Search for the cell housing the specified text and yield its [x, y] center coordinate. 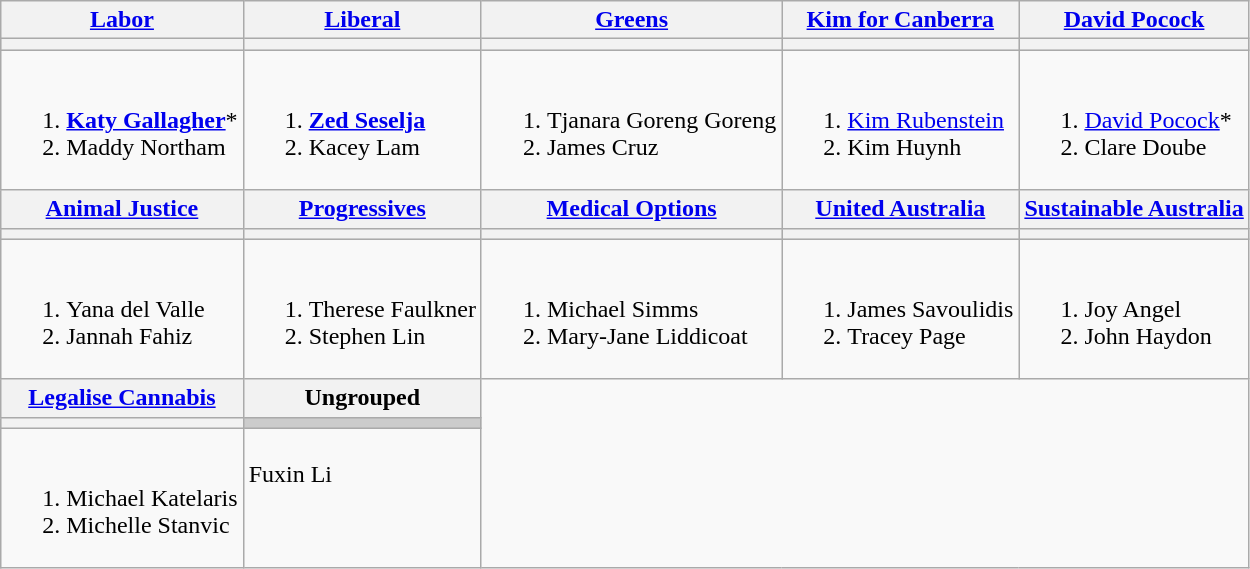
Michael SimmsMary-Jane Liddicoat [631, 309]
Animal Justice [122, 209]
Zed SeseljaKacey Lam [362, 120]
Sustainable Australia [1134, 209]
Kim RubensteinKim Huynh [900, 120]
Liberal [362, 20]
Joy AngelJohn Haydon [1134, 309]
Ungrouped [362, 398]
United Australia [900, 209]
Tjanara Goreng GorengJames Cruz [631, 120]
Labor [122, 20]
Yana del ValleJannah Fahiz [122, 309]
James SavoulidisTracey Page [900, 309]
David Pocock [1134, 20]
Katy Gallagher*Maddy Northam [122, 120]
David Pocock*Clare Doube [1134, 120]
Progressives [362, 209]
Kim for Canberra [900, 20]
Fuxin Li [362, 498]
Therese FaulknerStephen Lin [362, 309]
Michael KatelarisMichelle Stanvic [122, 498]
Medical Options [631, 209]
Legalise Cannabis [122, 398]
Greens [631, 20]
